Identify which cell holds the provided text, then report its (x, y) central coordinate. 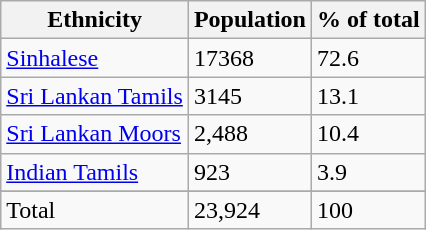
3.9 (368, 172)
923 (250, 172)
3145 (250, 96)
Ethnicity (95, 20)
Sri Lankan Tamils (95, 96)
100 (368, 210)
Population (250, 20)
23,924 (250, 210)
72.6 (368, 58)
10.4 (368, 134)
2,488 (250, 134)
Sri Lankan Moors (95, 134)
Indian Tamils (95, 172)
17368 (250, 58)
% of total (368, 20)
Sinhalese (95, 58)
13.1 (368, 96)
Total (95, 210)
